From the cell containing the given text, extract its center point as [x, y] coordinate. 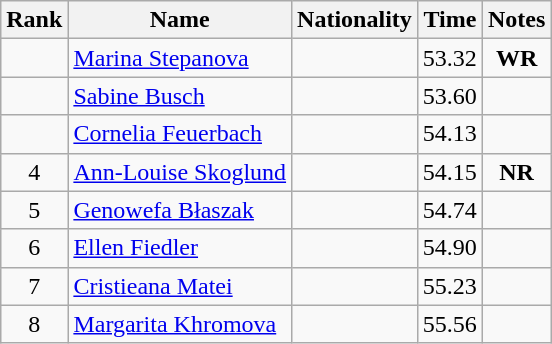
53.32 [450, 58]
Cornelia Feuerbach [180, 134]
Name [180, 20]
55.23 [450, 286]
5 [34, 210]
55.56 [450, 324]
Rank [34, 20]
4 [34, 172]
54.90 [450, 248]
6 [34, 248]
Ann-Louise Skoglund [180, 172]
Cristieana Matei [180, 286]
7 [34, 286]
8 [34, 324]
Genowefa Błaszak [180, 210]
Ellen Fiedler [180, 248]
54.15 [450, 172]
NR [516, 172]
Sabine Busch [180, 96]
Notes [516, 20]
54.13 [450, 134]
Marina Stepanova [180, 58]
Time [450, 20]
WR [516, 58]
Nationality [355, 20]
Margarita Khromova [180, 324]
53.60 [450, 96]
54.74 [450, 210]
